For the text-containing cell, return its midpoint in (x, y) coordinate format. 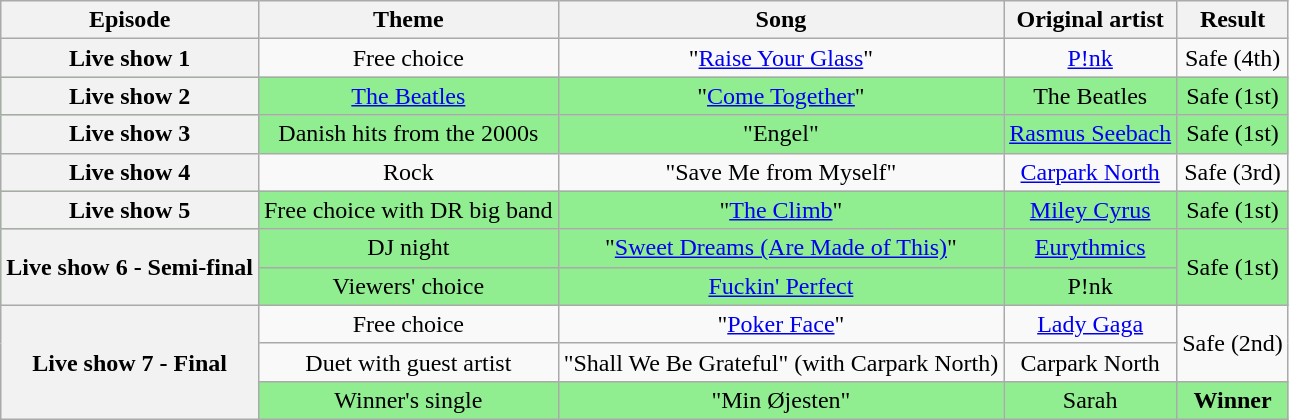
Live show 1 (130, 58)
"Save Me from Myself" (781, 172)
Rasmus Seebach (1090, 134)
Lady Gaga (1090, 324)
"Sweet Dreams (Are Made of This)" (781, 248)
Free choice with DR big band (408, 210)
Fuckin' Perfect (781, 286)
Danish hits from the 2000s (408, 134)
Miley Cyrus (1090, 210)
Safe (4th) (1233, 58)
Live show 6 - Semi-final (130, 267)
Viewers' choice (408, 286)
Live show 2 (130, 96)
Eurythmics (1090, 248)
"Raise Your Glass" (781, 58)
"Min Øjesten" (781, 400)
Safe (3rd) (1233, 172)
Live show 7 - Final (130, 362)
Winner's single (408, 400)
Theme (408, 20)
Sarah (1090, 400)
"The Climb" (781, 210)
"Engel" (781, 134)
"Shall We Be Grateful" (with Carpark North) (781, 362)
Original artist (1090, 20)
Result (1233, 20)
Episode (130, 20)
DJ night (408, 248)
"Poker Face" (781, 324)
Live show 4 (130, 172)
Live show 3 (130, 134)
Live show 5 (130, 210)
Safe (2nd) (1233, 343)
"Come Together" (781, 96)
Rock (408, 172)
Song (781, 20)
Duet with guest artist (408, 362)
Winner (1233, 400)
